Detect which cell encompasses the target text, then output its (X, Y) center coordinate. 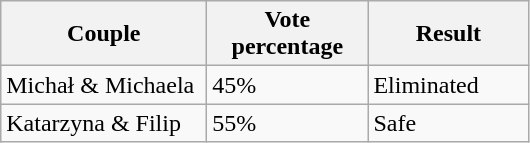
Result (448, 34)
Michał & Michaela (104, 85)
Safe (448, 123)
Couple (104, 34)
Eliminated (448, 85)
45% (288, 85)
Vote percentage (288, 34)
Katarzyna & Filip (104, 123)
55% (288, 123)
